Identify which cell holds the provided text, then report its [X, Y] central coordinate. 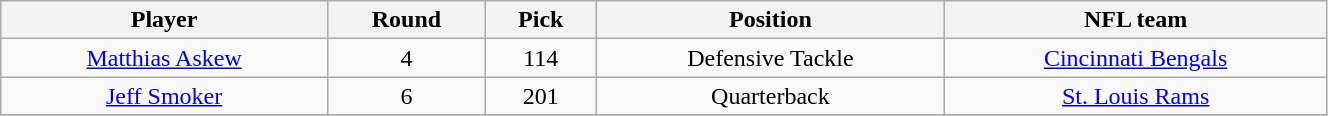
Round [406, 20]
Pick [540, 20]
6 [406, 96]
4 [406, 58]
Matthias Askew [164, 58]
114 [540, 58]
Cincinnati Bengals [1136, 58]
Position [770, 20]
Jeff Smoker [164, 96]
St. Louis Rams [1136, 96]
201 [540, 96]
NFL team [1136, 20]
Player [164, 20]
Defensive Tackle [770, 58]
Quarterback [770, 96]
